Extract the [X, Y] coordinate from the center of the cell holding the provided text.  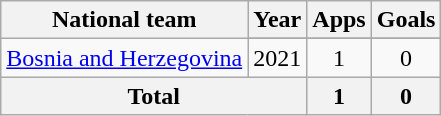
Goals [406, 20]
Year [278, 20]
National team [124, 20]
Total [154, 96]
Apps [339, 20]
2021 [278, 58]
Bosnia and Herzegovina [124, 58]
